Identify which cell holds the provided text, then report its [X, Y] central coordinate. 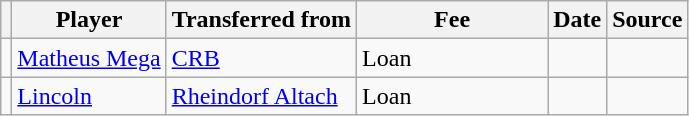
Date [578, 20]
Fee [452, 20]
Rheindorf Altach [261, 96]
Transferred from [261, 20]
Player [89, 20]
Matheus Mega [89, 58]
Source [648, 20]
Lincoln [89, 96]
CRB [261, 58]
